Return (X, Y) of the center of cell containing provided text 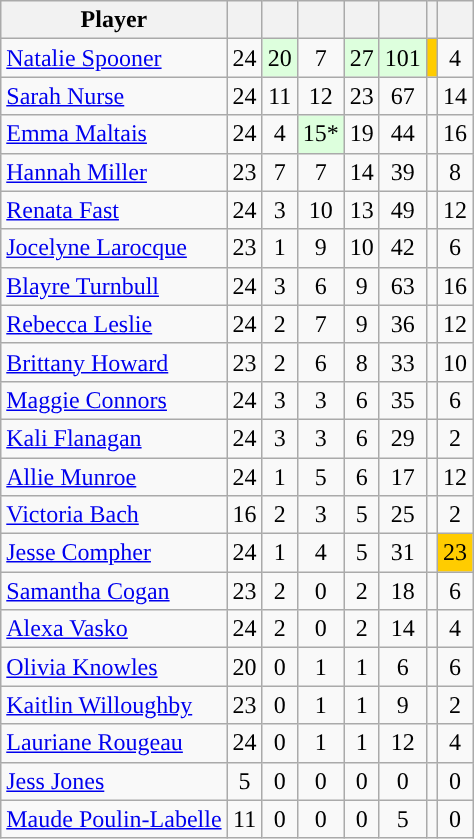
31 (402, 553)
29 (402, 438)
15* (320, 134)
Rebecca Leslie (114, 324)
Kaitlin Willoughby (114, 705)
13 (362, 210)
Emma Maltais (114, 134)
Alexa Vasko (114, 629)
Samantha Cogan (114, 591)
44 (402, 134)
Victoria Bach (114, 515)
Brittany Howard (114, 362)
27 (362, 58)
Hannah Miller (114, 172)
Renata Fast (114, 210)
Olivia Knowles (114, 667)
Natalie Spooner (114, 58)
Allie Munroe (114, 477)
Player (114, 20)
19 (362, 134)
Jess Jones (114, 781)
25 (402, 515)
42 (402, 248)
Blayre Turnbull (114, 286)
Kali Flanagan (114, 438)
Lauriane Rougeau (114, 743)
Maggie Connors (114, 400)
Maude Poulin-Labelle (114, 819)
49 (402, 210)
Jesse Compher (114, 553)
63 (402, 286)
Jocelyne Larocque (114, 248)
36 (402, 324)
67 (402, 96)
17 (402, 477)
Sarah Nurse (114, 96)
101 (402, 58)
39 (402, 172)
35 (402, 400)
18 (402, 591)
33 (402, 362)
